For the text-containing cell, return its midpoint in [x, y] coordinate format. 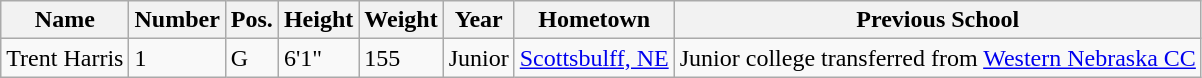
Junior [478, 58]
Name [65, 20]
Height [318, 20]
155 [401, 58]
6'1" [318, 58]
Trent Harris [65, 58]
Pos. [252, 20]
Year [478, 20]
Number [177, 20]
1 [177, 58]
Previous School [938, 20]
G [252, 58]
Weight [401, 20]
Scottsbulff, NE [594, 58]
Junior college transferred from Western Nebraska CC [938, 58]
Hometown [594, 20]
